From the cell containing the given text, extract its center point as (X, Y) coordinate. 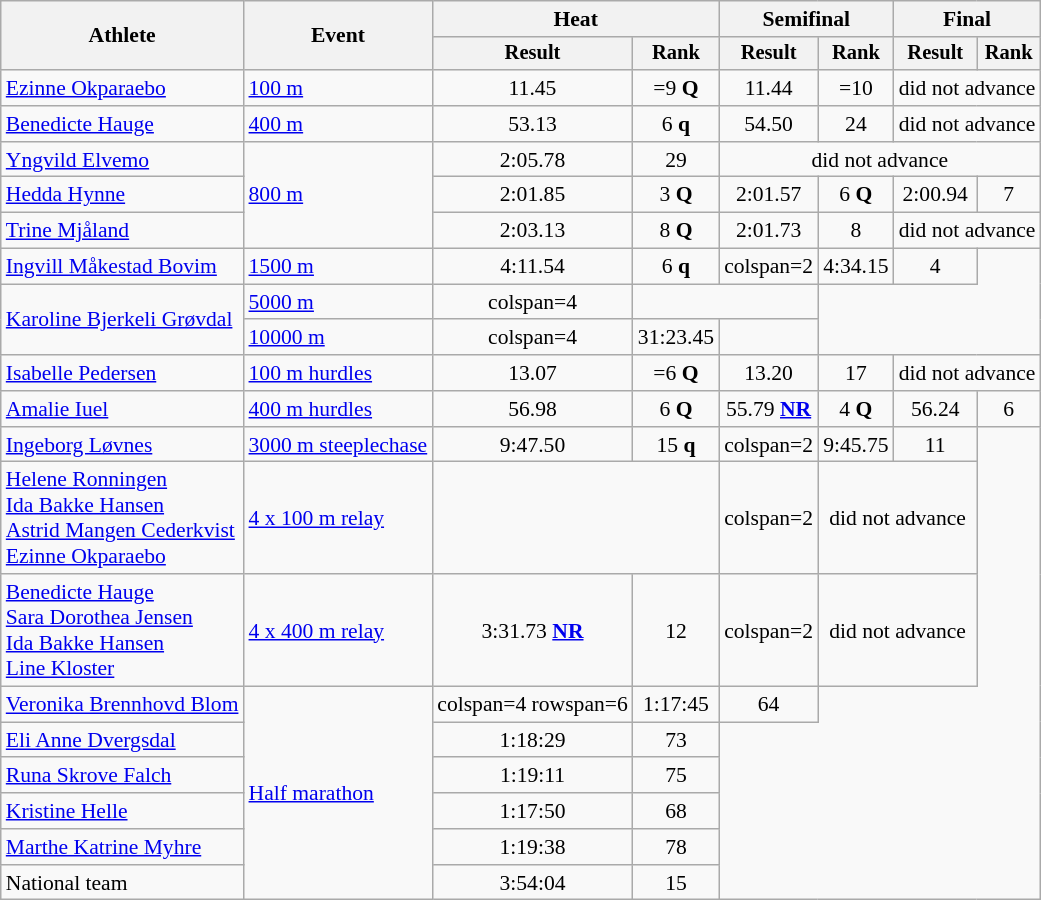
11.44 (768, 88)
Hedda Hynne (122, 195)
15 q (676, 445)
Marthe Katrine Myhre (122, 847)
10000 m (338, 338)
4:34.15 (856, 267)
1:17:50 (532, 811)
Amalie Iuel (122, 409)
2:01.57 (768, 195)
2:00.94 (936, 195)
68 (676, 811)
2:05.78 (532, 160)
73 (676, 740)
8 Q (676, 231)
Yngvild Elvemo (122, 160)
Isabelle Pedersen (122, 373)
4 x 100 m relay (338, 518)
11 (936, 445)
5000 m (338, 302)
Ingvill Måkestad Bovim (122, 267)
56.98 (532, 409)
1:19:11 (532, 776)
3 Q (676, 195)
Ezinne Okparaebo (122, 88)
64 (768, 705)
colspan=4 rowspan=6 (532, 705)
Final (968, 19)
7 (1009, 195)
Veronika Brennhovd Blom (122, 705)
400 m (338, 124)
6 (1009, 409)
Benedicte Hauge (122, 124)
56.24 (936, 409)
8 (856, 231)
17 (856, 373)
2:01.85 (532, 195)
75 (676, 776)
24 (856, 124)
4 (936, 267)
400 m hurdles (338, 409)
Trine Mjåland (122, 231)
3000 m steeplechase (338, 445)
13.07 (532, 373)
800 m (338, 196)
12 (676, 630)
Benedicte HaugeSara Dorothea JensenIda Bakke HansenLine Kloster (122, 630)
4 Q (856, 409)
3:31.73 NR (532, 630)
2:01.73 (768, 231)
100 m hurdles (338, 373)
Kristine Helle (122, 811)
Eli Anne Dvergsdal (122, 740)
100 m (338, 88)
Karoline Bjerkeli Grøvdal (122, 320)
31:23.45 (676, 338)
1500 m (338, 267)
Athlete (122, 36)
11.45 (532, 88)
=6 Q (676, 373)
4 x 400 m relay (338, 630)
Runa Skrove Falch (122, 776)
Heat (576, 19)
4:11.54 (532, 267)
29 (676, 160)
9:45.75 (856, 445)
53.13 (532, 124)
13.20 (768, 373)
Event (338, 36)
9:47.50 (532, 445)
1:18:29 (532, 740)
Helene RonningenIda Bakke HansenAstrid Mangen CederkvistEzinne Okparaebo (122, 518)
1:19:38 (532, 847)
=10 (856, 88)
54.50 (768, 124)
=9 Q (676, 88)
55.79 NR (768, 409)
2:03.13 (532, 231)
1:17:45 (676, 705)
Semifinal (806, 19)
78 (676, 847)
Ingeborg Løvnes (122, 445)
